Detect which cell encompasses the target text, then output its (X, Y) center coordinate. 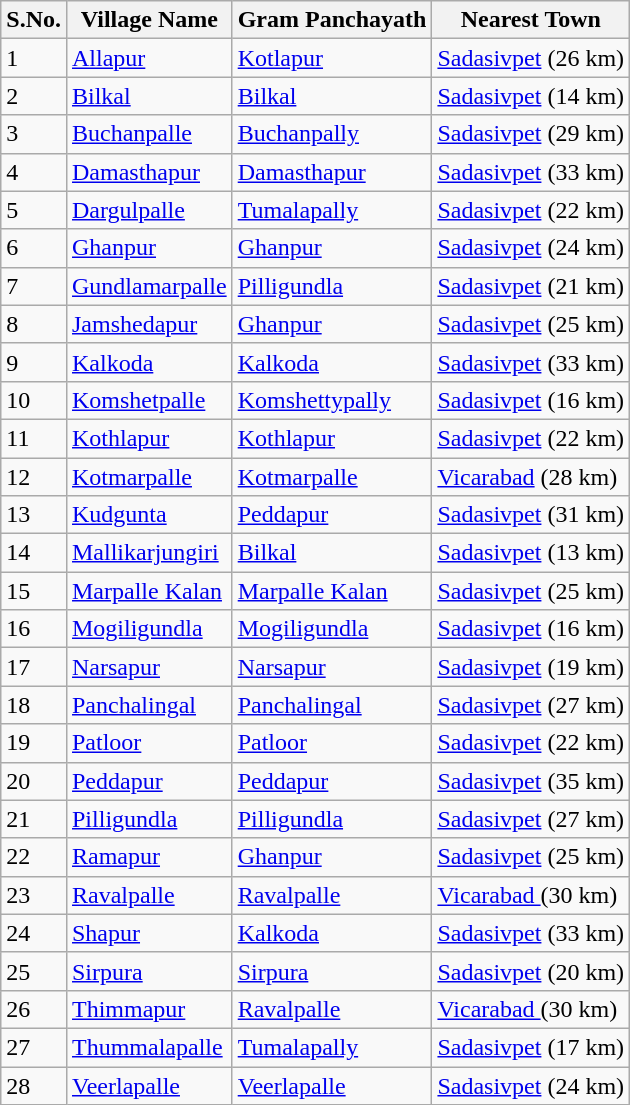
Sadasivpet (35 km) (531, 781)
6 (34, 248)
18 (34, 705)
19 (34, 743)
8 (34, 324)
Shapur (149, 933)
Thummalapalle (149, 1047)
2 (34, 96)
Jamshedapur (149, 324)
Kotlapur (332, 58)
Village Name (149, 20)
S.No. (34, 20)
21 (34, 819)
Sadasivpet (13 km) (531, 553)
Nearest Town (531, 20)
Gundlamarpalle (149, 286)
Dargulpalle (149, 210)
15 (34, 591)
11 (34, 438)
3 (34, 134)
12 (34, 477)
Sadasivpet (26 km) (531, 58)
Komshetpalle (149, 400)
Kudgunta (149, 515)
7 (34, 286)
Buchanpally (332, 134)
22 (34, 857)
Sadasivpet (19 km) (531, 667)
Sadasivpet (17 km) (531, 1047)
20 (34, 781)
Sadasivpet (31 km) (531, 515)
1 (34, 58)
23 (34, 895)
13 (34, 515)
26 (34, 1009)
16 (34, 629)
Thimmapur (149, 1009)
Sadasivpet (29 km) (531, 134)
9 (34, 362)
Sadasivpet (21 km) (531, 286)
Vicarabad (28 km) (531, 477)
17 (34, 667)
Mallikarjungiri (149, 553)
28 (34, 1085)
5 (34, 210)
Ramapur (149, 857)
Buchanpalle (149, 134)
14 (34, 553)
27 (34, 1047)
Komshettypally (332, 400)
Allapur (149, 58)
Sadasivpet (14 km) (531, 96)
25 (34, 971)
Gram Panchayath (332, 20)
24 (34, 933)
Sadasivpet (20 km) (531, 971)
10 (34, 400)
4 (34, 172)
